Capture the cell that displays the provided text and extract its [X, Y] central coordinate. 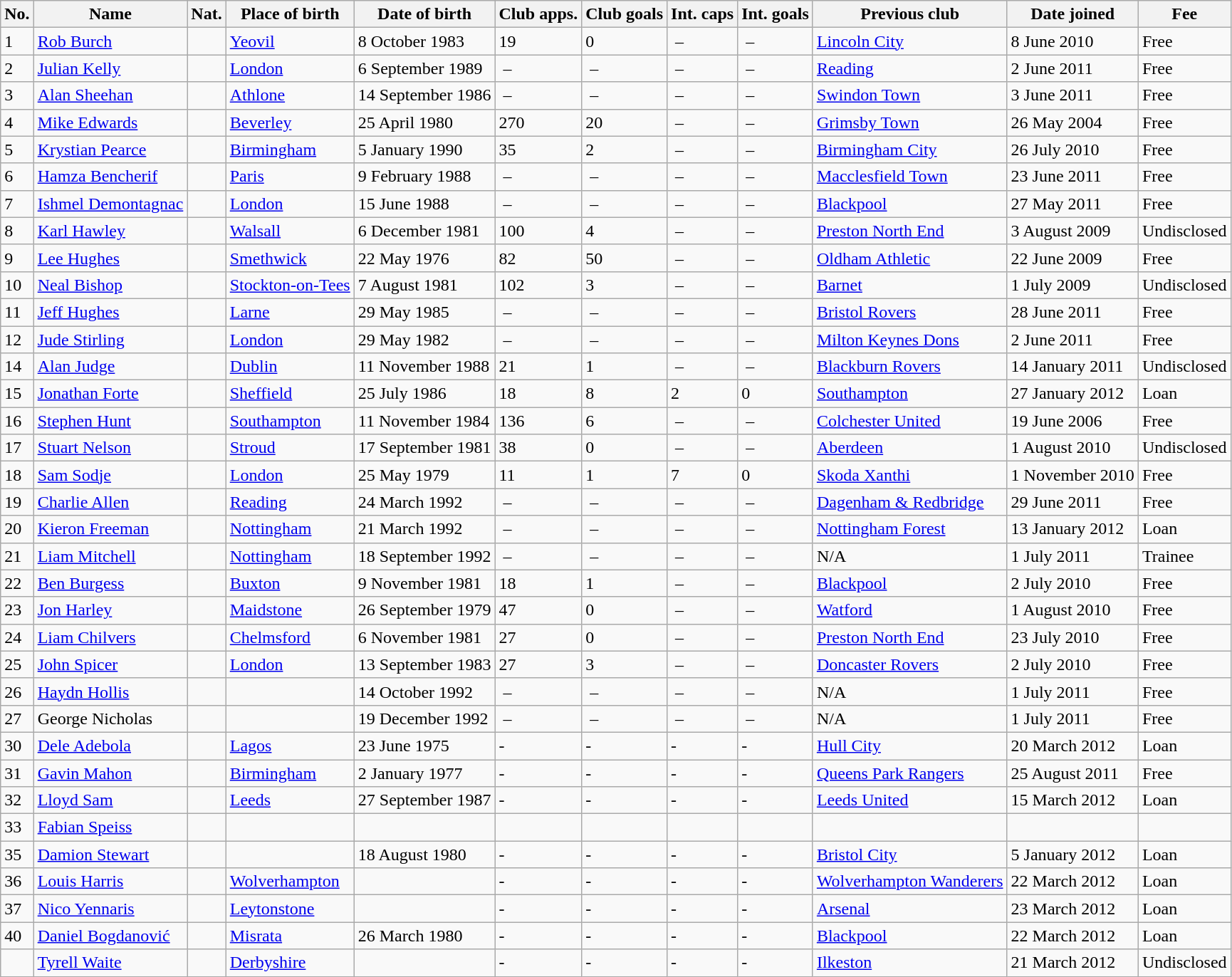
24 [17, 637]
Stroud [290, 448]
100 [538, 231]
28 June 2011 [1072, 312]
Fabian Speiss [110, 827]
Queens Park Rangers [910, 773]
23 March 2012 [1072, 909]
5 [17, 150]
22 May 1976 [424, 258]
18 September 1992 [424, 556]
Larne [290, 312]
Mike Edwards [110, 122]
23 June 1975 [424, 746]
Leeds United [910, 800]
Macclesfield Town [910, 177]
Oldham Athletic [910, 258]
10 [17, 285]
Date joined [1072, 14]
25 April 1980 [424, 122]
Tyrell Waite [110, 963]
Julian Kelly [110, 68]
27 September 1987 [424, 800]
Dublin [290, 367]
Arsenal [910, 909]
26 March 1980 [424, 936]
6 December 1981 [424, 231]
47 [538, 610]
37 [17, 909]
Daniel Bogdanović [110, 936]
6 September 1989 [424, 68]
26 [17, 691]
Swindon Town [910, 95]
Leytonstone [290, 909]
20 March 2012 [1072, 746]
Int. goals [776, 14]
Club goals [625, 14]
Buxton [290, 583]
7 August 1981 [424, 285]
29 May 1985 [424, 312]
Hull City [910, 746]
Hamza Bencherif [110, 177]
Stuart Nelson [110, 448]
3 August 2009 [1072, 231]
11 November 1988 [424, 367]
30 [17, 746]
Karl Hawley [110, 231]
Dele Adebola [110, 746]
24 March 1992 [424, 502]
Lagos [290, 746]
Charlie Allen [110, 502]
26 September 1979 [424, 610]
17 September 1981 [424, 448]
15 [17, 394]
19 December 1992 [424, 719]
14 October 1992 [424, 691]
27 January 2012 [1072, 394]
Derbyshire [290, 963]
14 [17, 367]
Leeds [290, 800]
Birmingham City [910, 150]
Previous club [910, 14]
13 September 1983 [424, 664]
40 [17, 936]
27 May 2011 [1072, 204]
Place of birth [290, 14]
23 [17, 610]
29 June 2011 [1072, 502]
5 January 2012 [1072, 855]
Nat. [207, 14]
32 [17, 800]
Skoda Xanthi [910, 475]
Doncaster Rovers [910, 664]
Jeff Hughes [110, 312]
25 May 1979 [424, 475]
Grimsby Town [910, 122]
Ishmel Demontagnac [110, 204]
21 March 1992 [424, 529]
Kieron Freeman [110, 529]
9 November 1981 [424, 583]
11 November 1984 [424, 421]
Neal Bishop [110, 285]
1 July 2009 [1072, 285]
22 [17, 583]
Stephen Hunt [110, 421]
Dagenham & Redbridge [910, 502]
Walsall [290, 231]
Paris [290, 177]
Wolverhampton Wanderers [910, 882]
23 June 2011 [1072, 177]
15 March 2012 [1072, 800]
19 June 2006 [1072, 421]
Chelmsford [290, 637]
82 [538, 258]
23 July 2010 [1072, 637]
13 January 2012 [1072, 529]
Wolverhampton [290, 882]
270 [538, 122]
Trainee [1184, 556]
Haydn Hollis [110, 691]
Jude Stirling [110, 340]
Alan Sheehan [110, 95]
33 [17, 827]
18 August 1980 [424, 855]
Liam Mitchell [110, 556]
3 June 2011 [1072, 95]
Nottingham Forest [910, 529]
Club apps. [538, 14]
Athlone [290, 95]
50 [625, 258]
1 November 2010 [1072, 475]
Alan Judge [110, 367]
Rob Burch [110, 41]
Stockton-on-Tees [290, 285]
Jon Harley [110, 610]
Bristol City [910, 855]
Smethwick [290, 258]
Name [110, 14]
George Nicholas [110, 719]
9 February 1988 [424, 177]
Gavin Mahon [110, 773]
14 September 1986 [424, 95]
25 [17, 664]
Lincoln City [910, 41]
2 January 1977 [424, 773]
136 [538, 421]
Int. caps [702, 14]
36 [17, 882]
Sam Sodje [110, 475]
Krystian Pearce [110, 150]
102 [538, 285]
14 January 2011 [1072, 367]
21 March 2012 [1072, 963]
15 June 1988 [424, 204]
Date of birth [424, 14]
38 [538, 448]
Ilkeston [910, 963]
8 October 1983 [424, 41]
12 [17, 340]
Lloyd Sam [110, 800]
26 May 2004 [1072, 122]
Yeovil [290, 41]
Aberdeen [910, 448]
29 May 1982 [424, 340]
Beverley [290, 122]
Bristol Rovers [910, 312]
31 [17, 773]
Watford [910, 610]
John Spicer [110, 664]
No. [17, 14]
Ben Burgess [110, 583]
22 June 2009 [1072, 258]
6 November 1981 [424, 637]
Blackburn Rovers [910, 367]
Maidstone [290, 610]
Liam Chilvers [110, 637]
Misrata [290, 936]
Louis Harris [110, 882]
25 July 1986 [424, 394]
25 August 2011 [1072, 773]
Damion Stewart [110, 855]
Lee Hughes [110, 258]
Nico Yennaris [110, 909]
26 July 2010 [1072, 150]
Barnet [910, 285]
9 [17, 258]
Colchester United [910, 421]
Fee [1184, 14]
8 June 2010 [1072, 41]
Milton Keynes Dons [910, 340]
5 January 1990 [424, 150]
16 [17, 421]
Jonathan Forte [110, 394]
17 [17, 448]
Sheffield [290, 394]
